Detect which cell encompasses the target text, then output its (X, Y) center coordinate. 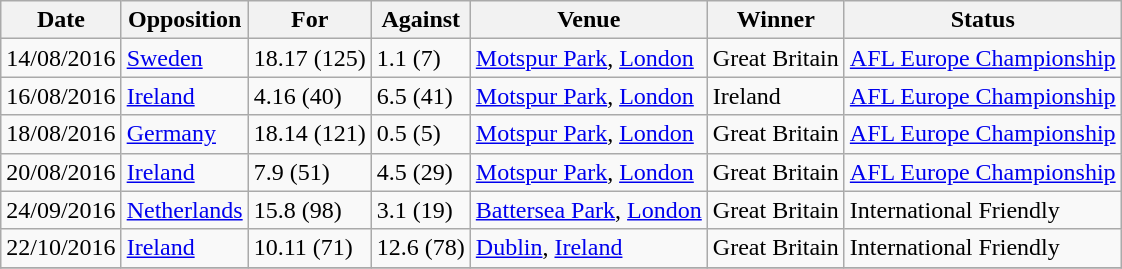
4.5 (29) (420, 172)
10.11 (71) (310, 248)
15.8 (98) (310, 210)
18/08/2016 (61, 134)
Winner (776, 20)
16/08/2016 (61, 96)
Date (61, 20)
12.6 (78) (420, 248)
Battersea Park, London (588, 210)
Dublin, Ireland (588, 248)
Venue (588, 20)
Against (420, 20)
Netherlands (184, 210)
0.5 (5) (420, 134)
24/09/2016 (61, 210)
7.9 (51) (310, 172)
Opposition (184, 20)
Sweden (184, 58)
22/10/2016 (61, 248)
20/08/2016 (61, 172)
Status (982, 20)
18.17 (125) (310, 58)
Germany (184, 134)
3.1 (19) (420, 210)
18.14 (121) (310, 134)
1.1 (7) (420, 58)
For (310, 20)
6.5 (41) (420, 96)
14/08/2016 (61, 58)
4.16 (40) (310, 96)
